Locate the cell with the specified text and output its (X, Y) center coordinate. 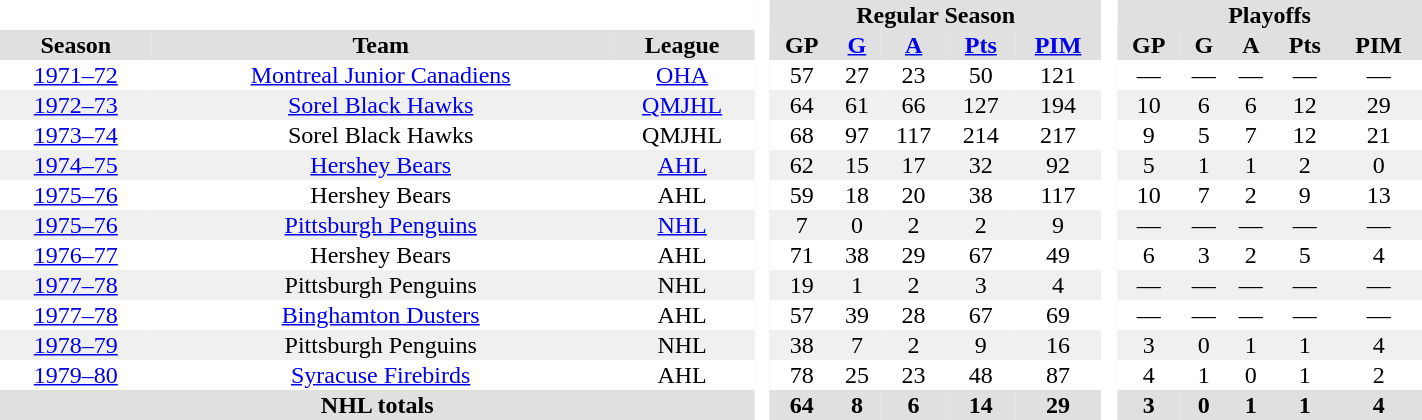
15 (856, 165)
21 (1378, 135)
League (682, 45)
214 (981, 135)
17 (913, 165)
69 (1058, 315)
87 (1058, 375)
14 (981, 405)
16 (1058, 345)
1974–75 (76, 165)
27 (856, 75)
92 (1058, 165)
61 (856, 105)
127 (981, 105)
50 (981, 75)
13 (1378, 195)
194 (1058, 105)
32 (981, 165)
1972–73 (76, 105)
66 (913, 105)
1976–77 (76, 255)
Syracuse Firebirds (381, 375)
18 (856, 195)
121 (1058, 75)
Binghamton Dusters (381, 315)
NHL totals (377, 405)
Montreal Junior Canadiens (381, 75)
1978–79 (76, 345)
71 (802, 255)
19 (802, 285)
39 (856, 315)
49 (1058, 255)
62 (802, 165)
25 (856, 375)
78 (802, 375)
Team (381, 45)
1973–74 (76, 135)
Regular Season (936, 15)
28 (913, 315)
217 (1058, 135)
Season (76, 45)
1971–72 (76, 75)
97 (856, 135)
1979–80 (76, 375)
68 (802, 135)
Playoffs (1270, 15)
8 (856, 405)
59 (802, 195)
20 (913, 195)
OHA (682, 75)
48 (981, 375)
